Search for the cell housing the specified text and yield its [x, y] center coordinate. 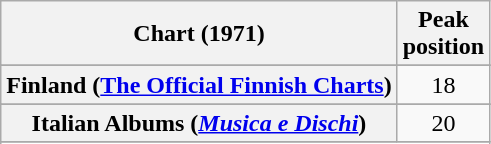
18 [443, 85]
Finland (The Official Finnish Charts) [199, 85]
Peakposition [443, 34]
Chart (1971) [199, 34]
20 [443, 123]
Italian Albums (Musica e Dischi) [199, 123]
